Locate the cell with the specified text and output its (x, y) center coordinate. 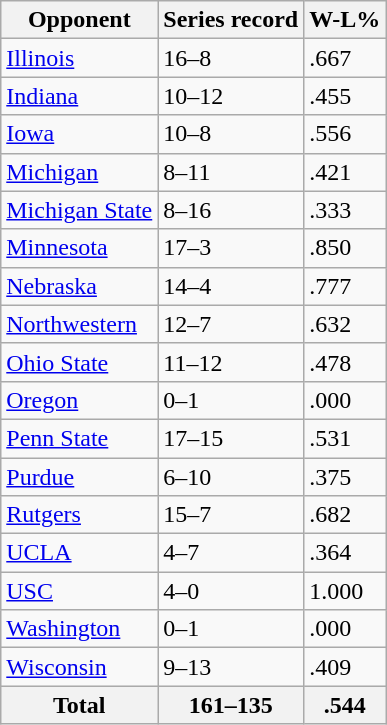
161–135 (231, 705)
Minnesota (80, 248)
Ohio State (80, 362)
.421 (345, 172)
8–16 (231, 210)
.409 (345, 667)
Wisconsin (80, 667)
Opponent (80, 20)
Northwestern (80, 324)
.455 (345, 96)
17–3 (231, 248)
.375 (345, 477)
9–13 (231, 667)
12–7 (231, 324)
.667 (345, 58)
11–12 (231, 362)
.777 (345, 286)
Purdue (80, 477)
Indiana (80, 96)
.364 (345, 553)
.544 (345, 705)
Iowa (80, 134)
.850 (345, 248)
Illinois (80, 58)
17–15 (231, 438)
Oregon (80, 400)
8–11 (231, 172)
16–8 (231, 58)
1.000 (345, 591)
Series record (231, 20)
Michigan State (80, 210)
USC (80, 591)
.531 (345, 438)
15–7 (231, 515)
4–7 (231, 553)
UCLA (80, 553)
Washington (80, 629)
Total (80, 705)
.632 (345, 324)
Nebraska (80, 286)
14–4 (231, 286)
Michigan (80, 172)
.478 (345, 362)
4–0 (231, 591)
W-L% (345, 20)
.556 (345, 134)
10–12 (231, 96)
.333 (345, 210)
6–10 (231, 477)
.682 (345, 515)
Penn State (80, 438)
10–8 (231, 134)
Rutgers (80, 515)
